Identify which cell holds the provided text, then report its (x, y) central coordinate. 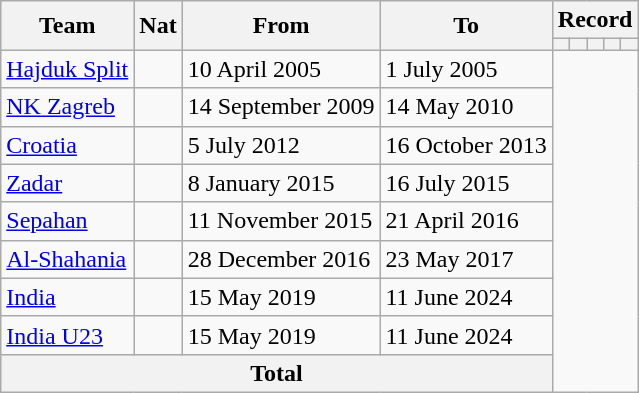
Record (595, 20)
11 November 2015 (281, 221)
28 December 2016 (281, 259)
India U23 (68, 335)
Team (68, 26)
16 October 2013 (466, 145)
14 September 2009 (281, 107)
India (68, 297)
Hajduk Split (68, 69)
Zadar (68, 183)
NK Zagreb (68, 107)
Croatia (68, 145)
Total (277, 373)
14 May 2010 (466, 107)
5 July 2012 (281, 145)
21 April 2016 (466, 221)
To (466, 26)
8 January 2015 (281, 183)
1 July 2005 (466, 69)
Sepahan (68, 221)
23 May 2017 (466, 259)
Nat (158, 26)
Al-Shahania (68, 259)
10 April 2005 (281, 69)
16 July 2015 (466, 183)
From (281, 26)
